Identify which cell holds the provided text, then report its (x, y) central coordinate. 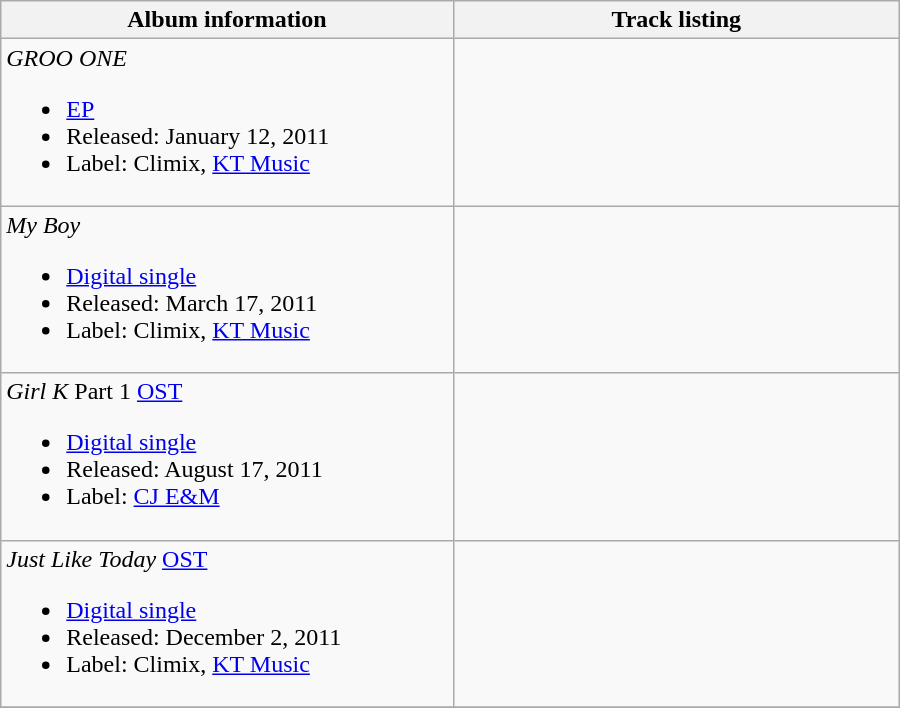
Just Like Today OSTDigital singleReleased: December 2, 2011Label: Climix, KT Music (227, 624)
Album information (227, 20)
Track listing (676, 20)
GROO ONEEPReleased: January 12, 2011Label: Climix, KT Music (227, 122)
Girl K Part 1 OSTDigital singleReleased: August 17, 2011Label: CJ E&M (227, 456)
My BoyDigital singleReleased: March 17, 2011Label: Climix, KT Music (227, 290)
